Locate the cell with the specified text and output its [X, Y] center coordinate. 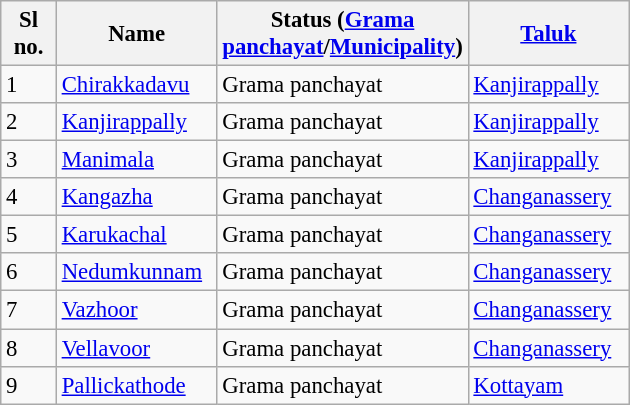
Vazhoor [136, 310]
3 [29, 160]
Sl no. [29, 34]
Pallickathode [136, 385]
5 [29, 235]
Vellavoor [136, 348]
Status (Grama panchayat/Municipality) [342, 34]
Karukachal [136, 235]
Kangazha [136, 197]
4 [29, 197]
7 [29, 310]
8 [29, 348]
1 [29, 85]
Kottayam [548, 385]
Chirakkadavu [136, 85]
Taluk [548, 34]
6 [29, 273]
Manimala [136, 160]
9 [29, 385]
Name [136, 34]
2 [29, 122]
Nedumkunnam [136, 273]
